Identify which cell holds the provided text, then report its (x, y) central coordinate. 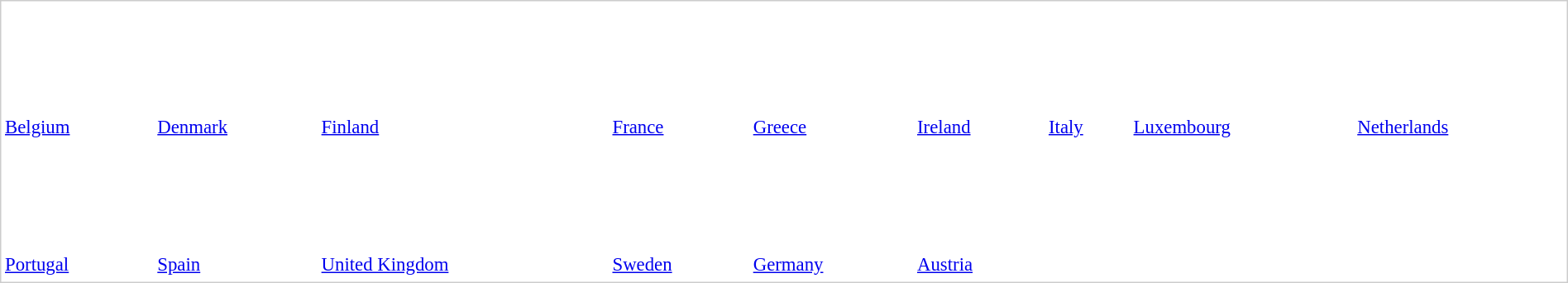
Denmark (237, 127)
Italy (1088, 127)
France (680, 127)
Greece (832, 127)
Netherlands (1460, 127)
Portugal (78, 264)
Germany (832, 264)
United Kingdom (465, 264)
Finland (465, 127)
Luxembourg (1243, 127)
Sweden (680, 264)
Belgium (78, 127)
Spain (237, 264)
Ireland (981, 127)
Austria (981, 264)
